Identify which cell holds the provided text, then report its (X, Y) central coordinate. 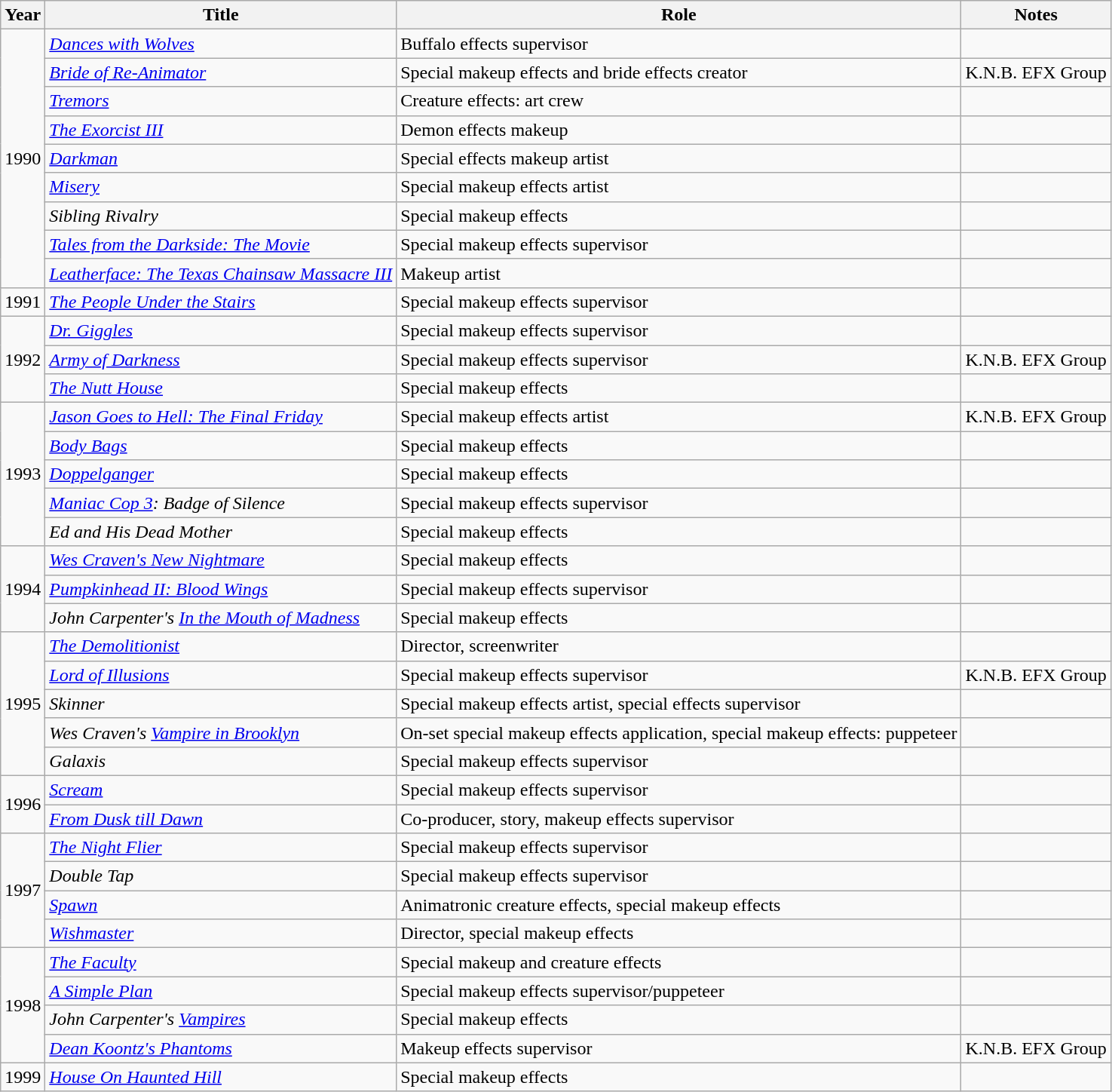
1997 (23, 891)
On-set special makeup effects application, special makeup effects: puppeteer (679, 732)
1992 (23, 359)
Wes Craven's New Nightmare (221, 560)
Dances with Wolves (221, 44)
Special effects makeup artist (679, 158)
The Faculty (221, 962)
Makeup effects supervisor (679, 1048)
Bride of Re-Animator (221, 72)
House On Haunted Hill (221, 1077)
Demon effects makeup (679, 130)
Dr. Giggles (221, 330)
John Carpenter's Vampires (221, 1020)
Leatherface: The Texas Chainsaw Massacre III (221, 273)
Special makeup effects supervisor/puppeteer (679, 991)
From Dusk till Dawn (221, 818)
1998 (23, 1005)
1993 (23, 474)
Army of Darkness (221, 360)
1999 (23, 1077)
Double Tap (221, 876)
Special makeup and creature effects (679, 962)
Galaxis (221, 761)
Animatronic creature effects, special makeup effects (679, 905)
A Simple Plan (221, 991)
Wishmaster (221, 934)
The Demolitionist (221, 646)
Sibling Rivalry (221, 216)
Buffalo effects supervisor (679, 44)
Co-producer, story, makeup effects supervisor (679, 818)
Role (679, 15)
Skinner (221, 704)
John Carpenter's In the Mouth of Madness (221, 618)
Tales from the Darkside: The Movie (221, 244)
Wes Craven's Vampire in Brooklyn (221, 732)
Dean Koontz's Phantoms (221, 1048)
1990 (23, 158)
Body Bags (221, 446)
1996 (23, 804)
Makeup artist (679, 273)
1995 (23, 704)
Ed and His Dead Mother (221, 532)
The Exorcist III (221, 130)
The Night Flier (221, 848)
Maniac Cop 3: Badge of Silence (221, 503)
The Nutt House (221, 388)
Scream (221, 790)
Lord of Illusions (221, 675)
1994 (23, 589)
Misery (221, 187)
Creature effects: art crew (679, 101)
Year (23, 15)
Special makeup effects artist, special effects supervisor (679, 704)
Doppelganger (221, 474)
Special makeup effects and bride effects creator (679, 72)
Spawn (221, 905)
Darkman (221, 158)
Notes (1036, 15)
Title (221, 15)
Tremors (221, 101)
The People Under the Stairs (221, 302)
1991 (23, 302)
Jason Goes to Hell: The Final Friday (221, 417)
Director, screenwriter (679, 646)
Pumpkinhead II: Blood Wings (221, 589)
Director, special makeup effects (679, 934)
